Provide the [x, y] coordinate of the cell's center where the given text is located.  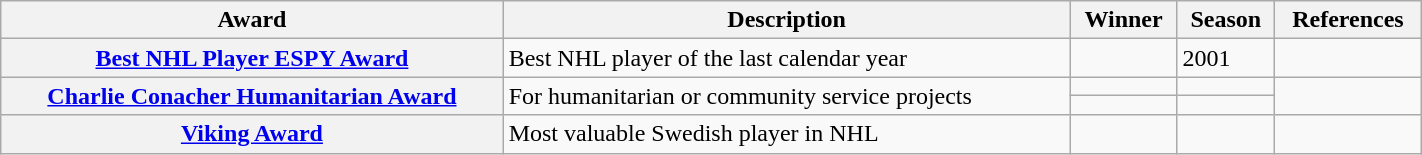
Description [786, 20]
Charlie Conacher Humanitarian Award [252, 96]
Winner [1124, 20]
References [1348, 20]
Best NHL Player ESPY Award [252, 58]
For humanitarian or community service projects [786, 96]
Best NHL player of the last calendar year [786, 58]
2001 [1226, 58]
Most valuable Swedish player in NHL [786, 134]
Season [1226, 20]
Award [252, 20]
Viking Award [252, 134]
